From the cell containing the given text, extract its center point as [x, y] coordinate. 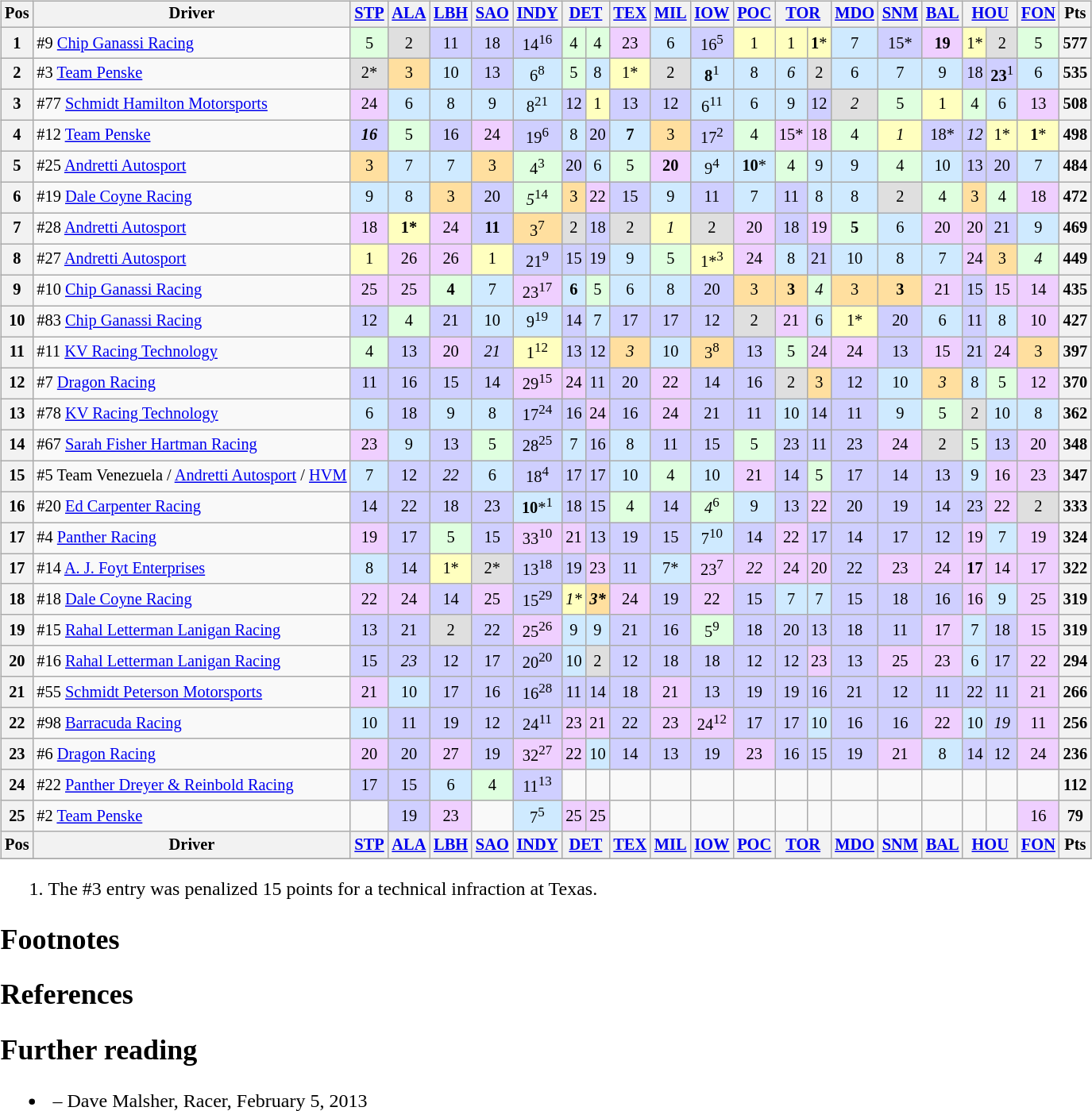
#78 KV Racing Technology [191, 415]
333 [1075, 507]
#18 Dale Coyne Racing [191, 599]
46 [712, 507]
#77 Schmidt Hamilton Motorsports [191, 105]
324 [1075, 538]
#2 Team Penske [191, 816]
484 [1075, 167]
2412 [712, 723]
1113 [538, 785]
3310 [538, 538]
508 [1075, 105]
469 [1075, 229]
37 [538, 229]
10* [754, 167]
219 [538, 259]
1529 [538, 599]
472 [1075, 197]
#14 A. J. Foyt Enterprises [191, 569]
362 [1075, 415]
322 [1075, 569]
514 [538, 197]
427 [1075, 321]
1416 [538, 43]
#27 Andretti Autosport [191, 259]
266 [1075, 692]
370 [1075, 383]
535 [1075, 73]
2825 [538, 445]
236 [1075, 754]
256 [1075, 723]
2411 [538, 723]
94 [712, 167]
172 [712, 135]
294 [1075, 661]
#10 Chip Ganassi Racing [191, 291]
821 [538, 105]
#15 Rahal Letterman Lanigan Racing [191, 631]
2317 [538, 291]
#6 Dragon Racing [191, 754]
#98 Barracuda Racing [191, 723]
397 [1075, 353]
#3 Team Penske [191, 73]
43 [538, 167]
196 [538, 135]
#11 KV Racing Technology [191, 353]
#25 Andretti Autosport [191, 167]
1318 [538, 569]
165 [712, 43]
#22 Panther Dreyer & Reinbold Racing [191, 785]
#83 Chip Ganassi Racing [191, 321]
611 [712, 105]
710 [712, 538]
#7 Dragon Racing [191, 383]
#16 Rahal Letterman Lanigan Racing [191, 661]
184 [538, 476]
#9 Chip Ganassi Racing [191, 43]
2526 [538, 631]
2020 [538, 661]
231 [1002, 73]
498 [1075, 135]
237 [712, 569]
#12 Team Penske [191, 135]
59 [712, 631]
68 [538, 73]
38 [712, 353]
#20 Ed Carpenter Racing [191, 507]
79 [1075, 816]
449 [1075, 259]
3227 [538, 754]
10*1 [538, 507]
577 [1075, 43]
#19 Dale Coyne Racing [191, 197]
75 [538, 816]
7* [670, 569]
348 [1075, 445]
1*3 [712, 259]
347 [1075, 476]
2915 [538, 383]
435 [1075, 291]
#28 Andretti Autosport [191, 229]
#67 Sarah Fisher Hartman Racing [191, 445]
#4 Panther Racing [191, 538]
27 [451, 754]
#55 Schmidt Peterson Motorsports [191, 692]
#5 Team Venezuela / Andretti Autosport / HVM [191, 476]
81 [712, 73]
18* [943, 135]
919 [538, 321]
1628 [538, 692]
3* [597, 599]
1724 [538, 415]
